Determine the (x, y) coordinate at the center of the cell enclosing the given text.  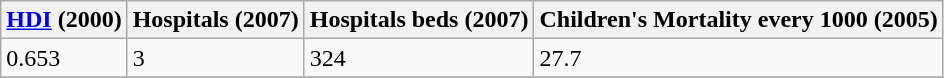
HDI (2000) (64, 20)
3 (216, 58)
Hospitals (2007) (216, 20)
Children's Mortality every 1000 (2005) (738, 20)
0.653 (64, 58)
Hospitals beds (2007) (419, 20)
324 (419, 58)
27.7 (738, 58)
